Extract the [X, Y] coordinate from the center of the cell holding the provided text.  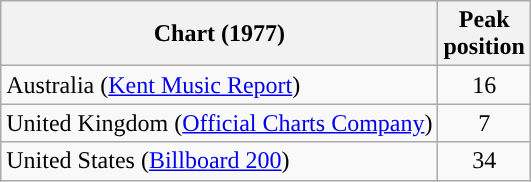
United States (Billboard 200) [220, 161]
34 [484, 161]
7 [484, 123]
16 [484, 85]
United Kingdom (Official Charts Company) [220, 123]
Australia (Kent Music Report) [220, 85]
Peakposition [484, 34]
Chart (1977) [220, 34]
